Scan for the cell matching the given text and deliver its (X, Y) coordinate at center. 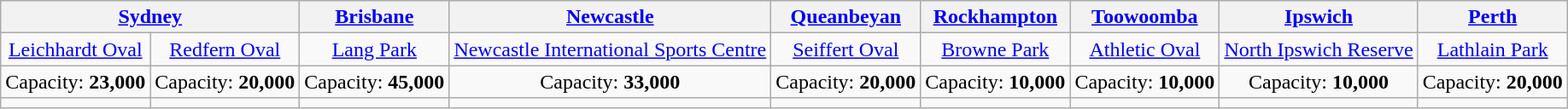
Seiffert Oval (845, 49)
North Ipswich Reserve (1319, 49)
Newcastle (610, 17)
Leichhardt Oval (75, 49)
Newcastle International Sports Centre (610, 49)
Redfern Oval (225, 49)
Lathlain Park (1493, 49)
Capacity: 23,000 (75, 82)
Rockhampton (996, 17)
Sydney (150, 17)
Browne Park (996, 49)
Capacity: 33,000 (610, 82)
Toowoomba (1144, 17)
Capacity: 45,000 (374, 82)
Perth (1493, 17)
Lang Park (374, 49)
Athletic Oval (1144, 49)
Ipswich (1319, 17)
Queanbeyan (845, 17)
Brisbane (374, 17)
